From the cell containing the given text, extract its center point as (X, Y) coordinate. 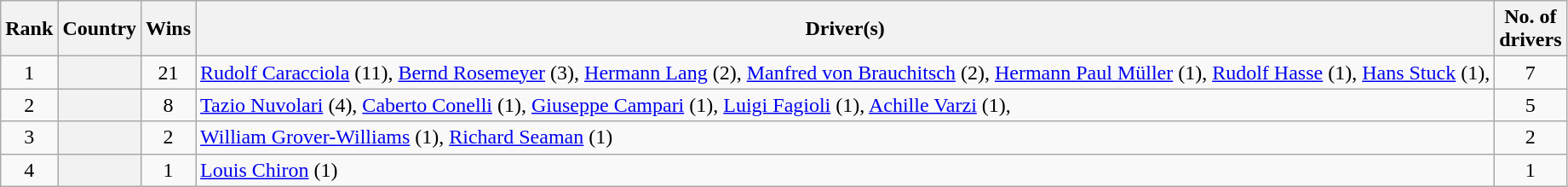
7 (1531, 73)
Country (100, 29)
3 (29, 137)
Wins (169, 29)
Louis Chiron (1) (845, 170)
No. ofdrivers (1531, 29)
Tazio Nuvolari (4), Caberto Conelli (1), Giuseppe Campari (1), Luigi Fagioli (1), Achille Varzi (1), (845, 105)
21 (169, 73)
William Grover-Williams (1), Richard Seaman (1) (845, 137)
Rank (29, 29)
8 (169, 105)
Driver(s) (845, 29)
4 (29, 170)
5 (1531, 105)
